Return [x, y] of the center of cell containing provided text 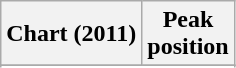
Peakposition [188, 34]
Chart (2011) [72, 34]
